For the text-containing cell, return its midpoint in [X, Y] coordinate format. 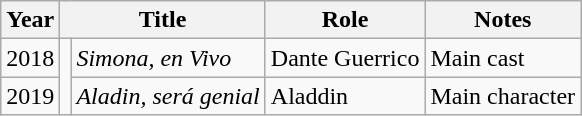
2019 [30, 96]
Aladdin [345, 96]
Simona, en Vivo [168, 58]
2018 [30, 58]
Main character [503, 96]
Main cast [503, 58]
Notes [503, 20]
Aladin, será genial [168, 96]
Role [345, 20]
Title [162, 20]
Year [30, 20]
Dante Guerrico [345, 58]
